For the text-containing cell, return its midpoint in (X, Y) coordinate format. 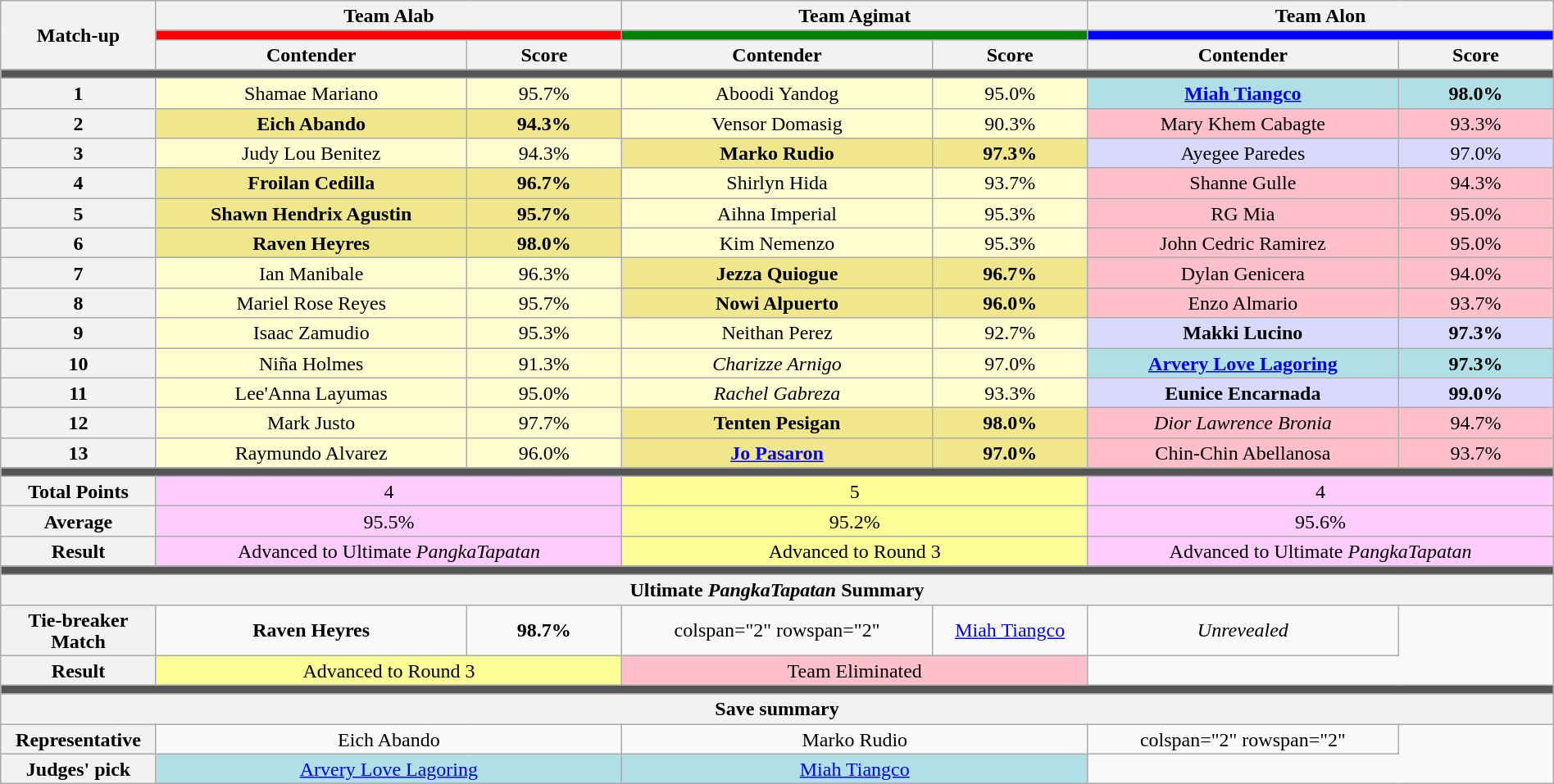
Average (79, 521)
Mark Justo (311, 423)
Unrevealed (1243, 630)
Makki Lucino (1243, 333)
Save summary (777, 709)
Shamae Mariano (311, 93)
Ayegee Paredes (1243, 154)
1 (79, 93)
7 (79, 274)
Kim Nemenzo (777, 242)
Niña Holmes (311, 362)
99.0% (1475, 393)
Rachel Gabreza (777, 393)
Tenten Pesigan (777, 423)
Lee'Anna Layumas (311, 393)
12 (79, 423)
Mariel Rose Reyes (311, 303)
Charizze Arnigo (777, 362)
97.7% (544, 423)
95.5% (388, 521)
13 (79, 452)
Representative (79, 739)
Team Alon (1320, 16)
Judges' pick (79, 768)
Judy Lou Benitez (311, 154)
9 (79, 333)
Ultimate PangkaTapatan Summary (777, 590)
Team Alab (388, 16)
Shirlyn Hida (777, 184)
3 (79, 154)
Vensor Domasig (777, 123)
8 (79, 303)
Shanne Gulle (1243, 184)
Team Eliminated (855, 670)
Froilan Cedilla (311, 184)
94.7% (1475, 423)
Tie-breaker Match (79, 630)
96.3% (544, 274)
Raymundo Alvarez (311, 452)
Total Points (79, 492)
Chin-Chin Abellanosa (1243, 452)
Aboodi Yandog (777, 93)
John Cedric Ramirez (1243, 242)
94.0% (1475, 274)
Team Agimat (855, 16)
Jezza Quiogue (777, 274)
2 (79, 123)
95.2% (855, 521)
Isaac Zamudio (311, 333)
Jo Pasaron (777, 452)
Dior Lawrence Bronia (1243, 423)
Aihna Imperial (777, 213)
91.3% (544, 362)
98.7% (544, 630)
Nowi Alpuerto (777, 303)
6 (79, 242)
Dylan Genicera (1243, 274)
RG Mia (1243, 213)
10 (79, 362)
90.3% (1010, 123)
11 (79, 393)
Match-up (79, 35)
Mary Khem Cabagte (1243, 123)
Neithan Perez (777, 333)
Enzo Almario (1243, 303)
95.6% (1320, 521)
92.7% (1010, 333)
Ian Manibale (311, 274)
Shawn Hendrix Agustin (311, 213)
Eunice Encarnada (1243, 393)
